Find where the given text appears and provide that cell's center as [x, y] coordinate. 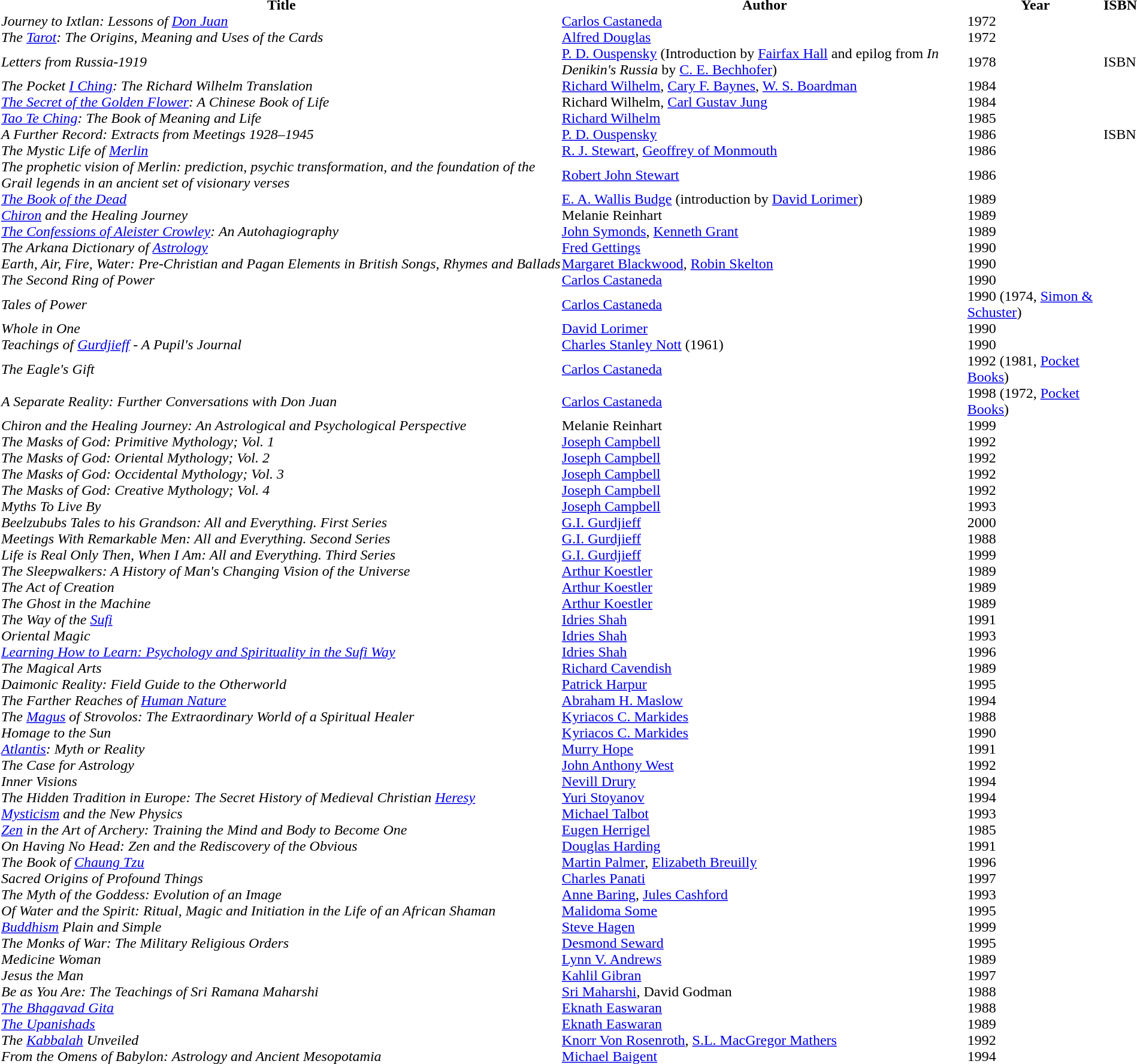
Inner Visions [282, 781]
Sacred Origins of Profound Things [282, 878]
E. A. Wallis Budge (introduction by David Lorimer) [764, 199]
The prophetic vision of Merlin: prediction, psychic transformation, and the foundation of the Grail legends in an ancient set of visionary verses [282, 175]
2000 [1035, 522]
The Bhagavad Gita [282, 1008]
Be as You Are: The Teachings of Sri Ramana Maharshi [282, 992]
Meetings With Remarkable Men: All and Everything. Second Series [282, 539]
The Tarot: The Origins, Meaning and Uses of the Cards [282, 37]
The Mystic Life of Merlin [282, 151]
Margaret Blackwood, Robin Skelton [764, 264]
Abraham H. Maslow [764, 701]
Teachings of Gurdjieff - A Pupil's Journal [282, 345]
P. D. Ouspensky (Introduction by Fairfax Hall and epilog from In Denikin's Russia by C. E. Bechhofer) [764, 62]
Learning How to Learn: Psychology and Spirituality in the Sufi Way [282, 652]
Murry Hope [764, 749]
Mysticism and the New Physics [282, 814]
The Ghost in the Machine [282, 604]
1990 (1974, Simon & Schuster) [1035, 304]
Richard Cavendish [764, 669]
Tales of Power [282, 304]
Fred Gettings [764, 248]
Atlantis: Myth or Reality [282, 749]
Letters from Russia-1919 [282, 62]
Nevill Drury [764, 781]
Whole in One [282, 328]
A Separate Reality: Further Conversations with Don Juan [282, 401]
The Book of Chaung Tzu [282, 863]
Medicine Woman [282, 960]
The Masks of God: Creative Mythology; Vol. 4 [282, 490]
Charles Panati [764, 878]
Jesus the Man [282, 975]
Sri Maharshi, David Godman [764, 992]
Of Water and the Spirit: Ritual, Magic and Initiation in the Life of an African Shaman [282, 911]
Lynn V. Andrews [764, 960]
Richard Wilhelm, Carl Gustav Jung [764, 102]
On Having No Head: Zen and the Rediscovery of the Obvious [282, 846]
Life is Real Only Then, When I Am: All and Everything. Third Series [282, 555]
The Hidden Tradition in Europe: The Secret History of Medieval Christian Heresy [282, 798]
The Masks of God: Oriental Mythology; Vol. 2 [282, 458]
The Book of the Dead [282, 199]
Eugen Herrigel [764, 830]
The Magical Arts [282, 669]
Journey to Ixtlan: Lessons of Don Juan [282, 22]
Richard Wilhelm, Cary F. Baynes, W. S. Boardman [764, 86]
The Second Ring of Power [282, 280]
Douglas Harding [764, 846]
The Masks of God: Primitive Mythology; Vol. 1 [282, 442]
A Further Record: Extracts from Meetings 1928–1945 [282, 134]
Kahlil Gibran [764, 975]
The Act of Creation [282, 587]
Daimonic Reality: Field Guide to the Otherworld [282, 684]
John Anthony West [764, 766]
The Way of the Sufi [282, 619]
John Symonds, Kenneth Grant [764, 231]
The Confessions of Aleister Crowley: An Autohagiography [282, 231]
The Kabbalah Unveiled [282, 1040]
R. J. Stewart, Geoffrey of Monmouth [764, 151]
The Upanishads [282, 1024]
Oriental Magic [282, 636]
Yuri Stoyanov [764, 798]
Alfred Douglas [764, 37]
The Farther Reaches of Human Nature [282, 701]
Richard Wilhelm [764, 119]
The Masks of God: Occidental Mythology; Vol. 3 [282, 474]
The Magus of Strovolos: The Extraordinary World of a Spiritual Healer [282, 717]
Desmond Seward [764, 943]
Martin Palmer, Elizabeth Breuilly [764, 863]
Robert John Stewart [764, 175]
Charles Stanley Nott (1961) [764, 345]
Chiron and the Healing Journey [282, 216]
1978 [1035, 62]
The Monks of War: The Military Religious Orders [282, 943]
The Arkana Dictionary of Astrology [282, 248]
The Secret of the Golden Flower: A Chinese Book of Life [282, 102]
Homage to the Sun [282, 733]
David Lorimer [764, 328]
Malidoma Some [764, 911]
Steve Hagen [764, 927]
The Pocket I Ching: The Richard Wilhelm Translation [282, 86]
Knorr Von Rosenroth, S.L. MacGregor Mathers [764, 1040]
Patrick Harpur [764, 684]
1992 (1981, Pocket Books) [1035, 369]
The Case for Astrology [282, 766]
Earth, Air, Fire, Water: Pre-Christian and Pagan Elements in British Songs, Rhymes and Ballads [282, 264]
Chiron and the Healing Journey: An Astrological and Psychological Perspective [282, 425]
The Eagle's Gift [282, 369]
The Sleepwalkers: A History of Man's Changing Vision of the Universe [282, 572]
Michael Talbot [764, 814]
The Myth of the Goddess: Evolution of an Image [282, 895]
Myths To Live By [282, 507]
Beelzububs Tales to his Grandson: All and Everything. First Series [282, 522]
Tao Te Ching: The Book of Meaning and Life [282, 119]
Anne Baring, Jules Cashford [764, 895]
Buddhism Plain and Simple [282, 927]
Zen in the Art of Archery: Training the Mind and Body to Become One [282, 830]
1998 (1972, Pocket Books) [1035, 401]
P. D. Ouspensky [764, 134]
